Return (x, y) of the center of cell containing provided text 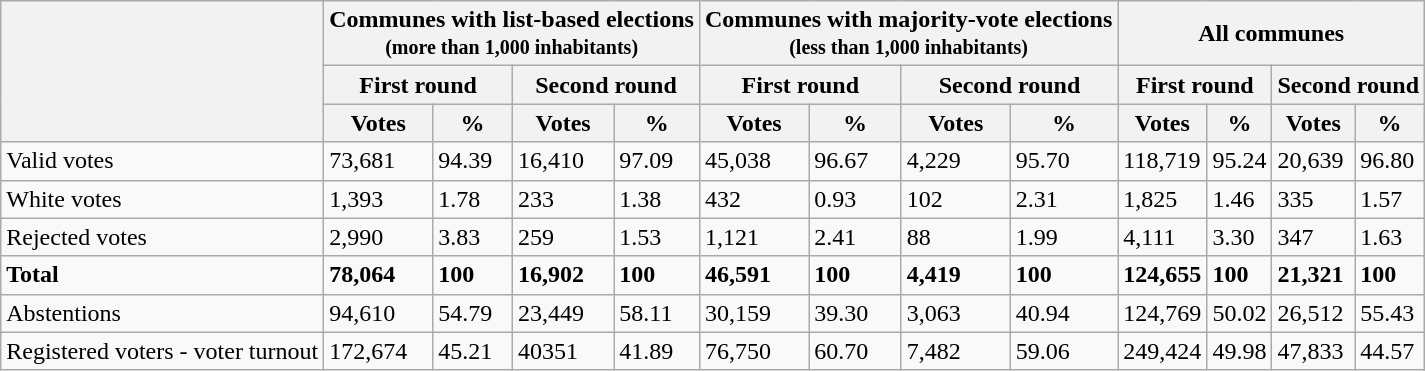
39.30 (855, 313)
Valid votes (162, 161)
16,902 (562, 275)
Total (162, 275)
2,990 (378, 237)
124,769 (1162, 313)
73,681 (378, 161)
118,719 (1162, 161)
4,419 (956, 275)
44.57 (1390, 351)
335 (1314, 199)
233 (562, 199)
2.31 (1064, 199)
1.57 (1390, 199)
249,424 (1162, 351)
96.67 (855, 161)
50.02 (1240, 313)
1.53 (657, 237)
1.78 (473, 199)
124,655 (1162, 275)
46,591 (754, 275)
1.63 (1390, 237)
78,064 (378, 275)
60.70 (855, 351)
102 (956, 199)
1,825 (1162, 199)
1,121 (754, 237)
2.41 (855, 237)
1.46 (1240, 199)
40.94 (1064, 313)
7,482 (956, 351)
0.93 (855, 199)
1.99 (1064, 237)
4,111 (1162, 237)
Registered voters - voter turnout (162, 351)
54.79 (473, 313)
347 (1314, 237)
88 (956, 237)
45,038 (754, 161)
45.21 (473, 351)
49.98 (1240, 351)
4,229 (956, 161)
21,321 (1314, 275)
Rejected votes (162, 237)
16,410 (562, 161)
95.24 (1240, 161)
All communes (1272, 34)
White votes (162, 199)
41.89 (657, 351)
1.38 (657, 199)
20,639 (1314, 161)
Communes with list-based elections(more than 1,000 inhabitants) (512, 34)
23,449 (562, 313)
3,063 (956, 313)
172,674 (378, 351)
259 (562, 237)
40351 (562, 351)
1,393 (378, 199)
26,512 (1314, 313)
59.06 (1064, 351)
95.70 (1064, 161)
Communes with majority-vote elections(less than 1,000 inhabitants) (908, 34)
76,750 (754, 351)
94,610 (378, 313)
30,159 (754, 313)
55.43 (1390, 313)
Abstentions (162, 313)
96.80 (1390, 161)
94.39 (473, 161)
97.09 (657, 161)
432 (754, 199)
47,833 (1314, 351)
3.30 (1240, 237)
3.83 (473, 237)
58.11 (657, 313)
